Provide the (x, y) coordinate of the cell's center where the given text is located.  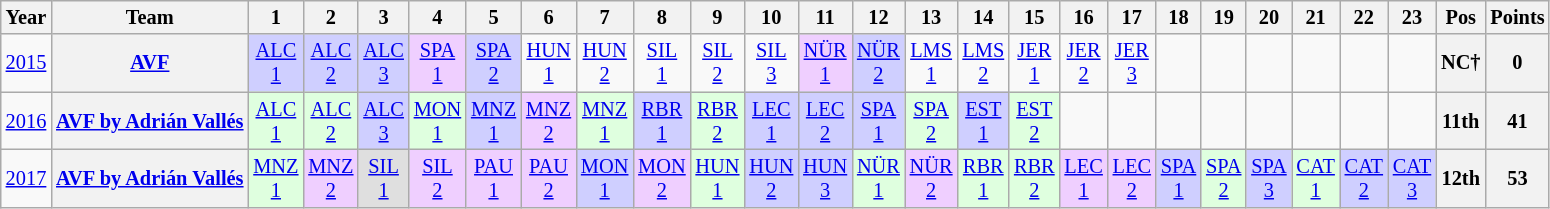
7 (604, 17)
4 (438, 17)
2 (330, 17)
LMS2 (983, 63)
53 (1517, 178)
LMS1 (932, 63)
JER3 (1132, 63)
12th (1460, 178)
18 (1178, 17)
Points (1517, 17)
22 (1364, 17)
16 (1084, 17)
AVF (150, 63)
0 (1517, 63)
41 (1517, 121)
MON2 (662, 178)
CAT3 (1412, 178)
11 (825, 17)
EST1 (983, 121)
HUN3 (825, 178)
2017 (26, 178)
10 (771, 17)
3 (383, 17)
PAU1 (494, 178)
23 (1412, 17)
JER1 (1034, 63)
SPA3 (1268, 178)
14 (983, 17)
Year (26, 17)
JER2 (1084, 63)
Team (150, 17)
21 (1316, 17)
2015 (26, 63)
5 (494, 17)
EST2 (1034, 121)
20 (1268, 17)
13 (932, 17)
PAU2 (548, 178)
CAT1 (1316, 178)
2016 (26, 121)
9 (718, 17)
11th (1460, 121)
19 (1224, 17)
12 (878, 17)
8 (662, 17)
CAT2 (1364, 178)
1 (276, 17)
SIL3 (771, 63)
6 (548, 17)
15 (1034, 17)
NC† (1460, 63)
17 (1132, 17)
Pos (1460, 17)
